Capture the cell that displays the provided text and extract its (X, Y) central coordinate. 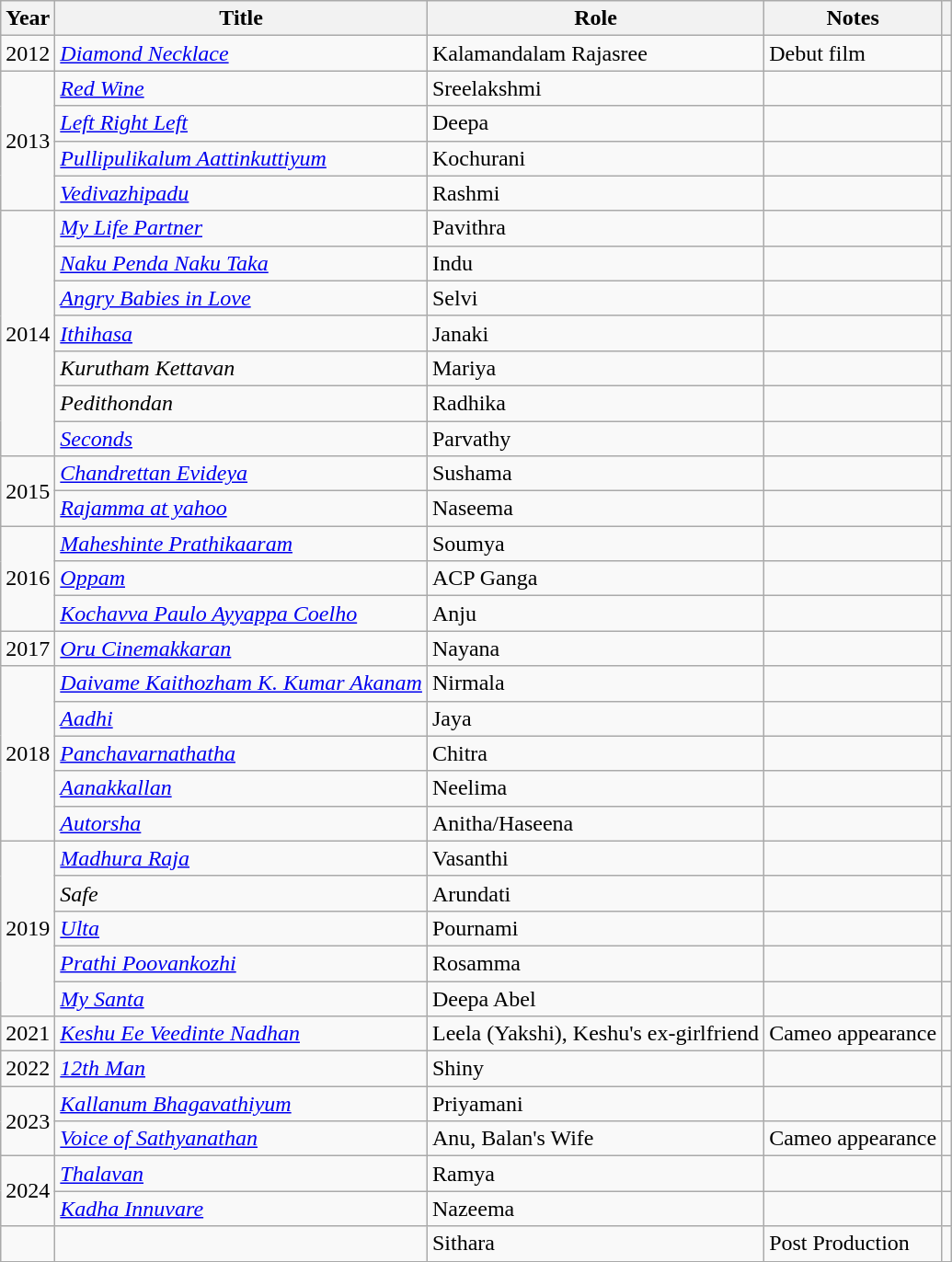
Anju (595, 614)
Pedithondan (241, 403)
Naku Penda Naku Taka (241, 263)
Red Wine (241, 88)
Voice of Sathyanathan (241, 1139)
Nazeema (595, 1209)
Mariya (595, 368)
Anu, Balan's Wife (595, 1139)
2015 (28, 491)
Ramya (595, 1174)
Arundati (595, 893)
Madhura Raja (241, 858)
Left Right Left (241, 123)
Nirmala (595, 683)
Shiny (595, 1069)
Aadhi (241, 718)
2016 (28, 579)
Kochurani (595, 158)
2022 (28, 1069)
Debut film (854, 53)
Seconds (241, 439)
Ithihasa (241, 333)
Anitha/Haseena (595, 823)
Neelima (595, 788)
Parvathy (595, 439)
Daivame Kaithozham K. Kumar Akanam (241, 683)
Rajamma at yahoo (241, 509)
Angry Babies in Love (241, 298)
Nayana (595, 648)
Priyamani (595, 1104)
2018 (28, 753)
Sushama (595, 474)
Radhika (595, 403)
Oru Cinemakkaran (241, 648)
Thalavan (241, 1174)
Leela (Yakshi), Keshu's ex-girlfriend (595, 1034)
Oppam (241, 579)
Aanakkallan (241, 788)
Post Production (854, 1244)
Autorsha (241, 823)
Diamond Necklace (241, 53)
12th Man (241, 1069)
My Santa (241, 998)
Panchavarnathatha (241, 753)
2021 (28, 1034)
Role (595, 18)
2023 (28, 1121)
Rosamma (595, 963)
2019 (28, 928)
Year (28, 18)
ACP Ganga (595, 579)
Sreelakshmi (595, 88)
2024 (28, 1191)
Vedivazhipadu (241, 193)
Deepa Abel (595, 998)
My Life Partner (241, 228)
2017 (28, 648)
Selvi (595, 298)
Notes (854, 18)
Pournami (595, 928)
Kochavva Paulo Ayyappa Coelho (241, 614)
Chitra (595, 753)
Safe (241, 893)
Kalamandalam Rajasree (595, 53)
Kurutham Kettavan (241, 368)
Indu (595, 263)
Naseema (595, 509)
Janaki (595, 333)
Pavithra (595, 228)
2012 (28, 53)
Vasanthi (595, 858)
2013 (28, 141)
Kadha Innuvare (241, 1209)
Prathi Poovankozhi (241, 963)
Sithara (595, 1244)
Keshu Ee Veedinte Nadhan (241, 1034)
Deepa (595, 123)
Chandrettan Evideya (241, 474)
Title (241, 18)
Kallanum Bhagavathiyum (241, 1104)
Soumya (595, 544)
Maheshinte Prathikaaram (241, 544)
Jaya (595, 718)
2014 (28, 333)
Ulta (241, 928)
Rashmi (595, 193)
Pullipulikalum Aattinkuttiyum (241, 158)
